Identify which cell holds the provided text, then report its [X, Y] central coordinate. 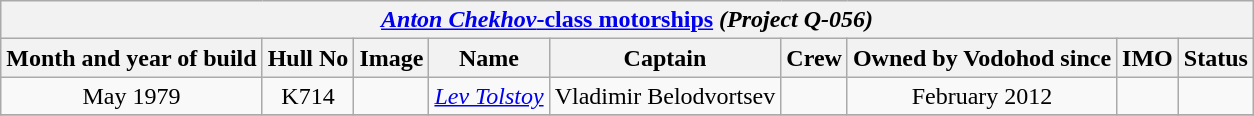
Image [392, 58]
Anton Chekhov-class motorships (Project Q-056) [628, 20]
Month and year of build [132, 58]
Hull No [308, 58]
Captain [665, 58]
Status [1216, 58]
Owned by Vodohod since [982, 58]
Vladimir Belodvortsev [665, 96]
Name [489, 58]
IMO [1148, 58]
Lev Tolstoy [489, 96]
May 1979 [132, 96]
K714 [308, 96]
Crew [814, 58]
February 2012 [982, 96]
